Identify which cell holds the provided text, then report its [X, Y] central coordinate. 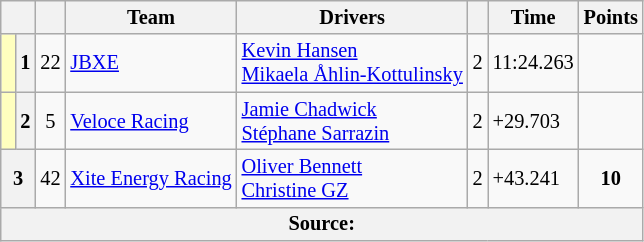
Xite Energy Racing [150, 178]
Jamie Chadwick Stéphane Sarrazin [352, 121]
+43.241 [534, 178]
+29.703 [534, 121]
Time [534, 17]
Source: [322, 224]
JBXE [150, 63]
3 [18, 178]
Points [611, 17]
Team [150, 17]
10 [611, 178]
42 [50, 178]
Oliver Bennett Christine GZ [352, 178]
11:24.263 [534, 63]
22 [50, 63]
5 [50, 121]
Drivers [352, 17]
Kevin Hansen Mikaela Åhlin-Kottulinsky [352, 63]
1 [26, 63]
Veloce Racing [150, 121]
